Detect which cell encompasses the target text, then output its [x, y] center coordinate. 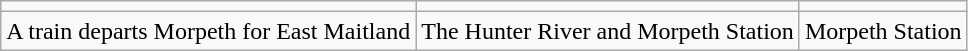
A train departs Morpeth for East Maitland [208, 31]
Morpeth Station [883, 31]
The Hunter River and Morpeth Station [608, 31]
